Find where the given text appears and provide that cell's center as [x, y] coordinate. 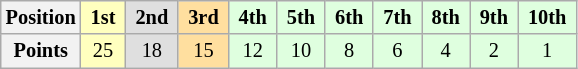
8 [349, 51]
3rd [203, 17]
2 [494, 51]
10th [547, 17]
12 [253, 51]
10 [301, 51]
Points [41, 51]
25 [104, 51]
6th [349, 17]
7th [397, 17]
4th [253, 17]
6 [397, 51]
5th [301, 17]
18 [152, 51]
1st [104, 17]
1 [547, 51]
15 [203, 51]
9th [494, 17]
8th [446, 17]
2nd [152, 17]
4 [446, 51]
Position [41, 17]
